Find where the given text appears and provide that cell's center as (x, y) coordinate. 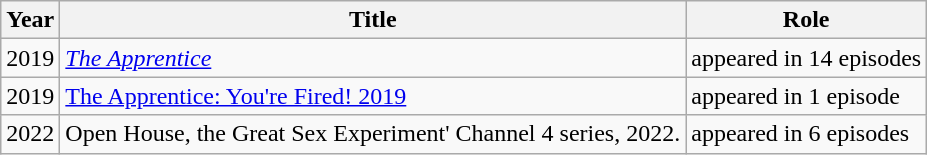
appeared in 1 episode (806, 96)
2022 (30, 134)
The Apprentice (373, 58)
appeared in 14 episodes (806, 58)
appeared in 6 episodes (806, 134)
Year (30, 20)
The Apprentice: You're Fired! 2019 (373, 96)
Open House, the Great Sex Experiment' Channel 4 series, 2022. (373, 134)
Title (373, 20)
Role (806, 20)
